Output the [X, Y] coordinate of the center of the cell containing the given text.  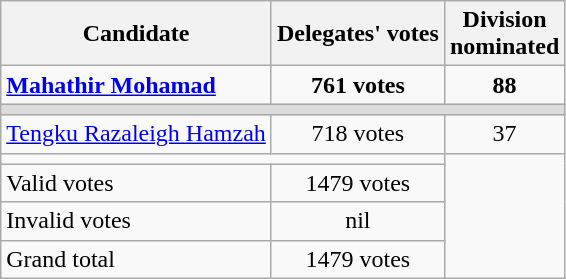
761 votes [358, 85]
Valid votes [136, 183]
Mahathir Mohamad [136, 85]
37 [504, 134]
Candidate [136, 34]
Division nominated [504, 34]
718 votes [358, 134]
Invalid votes [136, 221]
Grand total [136, 259]
88 [504, 85]
Delegates' votes [358, 34]
nil [358, 221]
Tengku Razaleigh Hamzah [136, 134]
